Return the (X, Y) coordinate for the center point of the cell that contains the specified text.  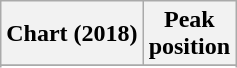
Peak position (189, 34)
Chart (2018) (72, 34)
